Locate the cell with the specified text and output its [x, y] center coordinate. 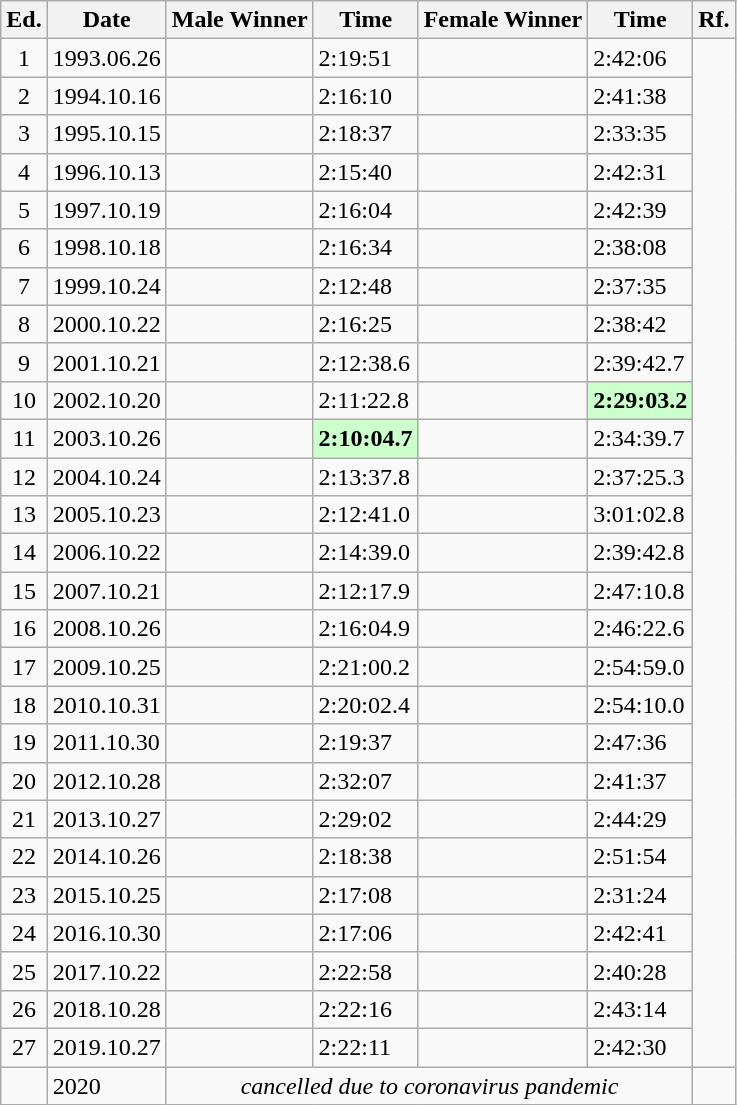
2009.10.25 [106, 667]
2002.10.20 [106, 400]
2:12:48 [366, 286]
11 [24, 438]
8 [24, 324]
2:34:39.7 [640, 438]
7 [24, 286]
22 [24, 857]
2:47:10.8 [640, 591]
2017.10.22 [106, 971]
2:20:02.4 [366, 705]
23 [24, 895]
2:42:06 [640, 58]
2011.10.30 [106, 743]
2:38:08 [640, 248]
2008.10.26 [106, 629]
1 [24, 58]
2:16:04.9 [366, 629]
2:44:29 [640, 819]
24 [24, 933]
2012.10.28 [106, 781]
18 [24, 705]
2:14:39.0 [366, 553]
5 [24, 210]
20 [24, 781]
2000.10.22 [106, 324]
2:37:35 [640, 286]
3 [24, 134]
2:47:36 [640, 743]
2005.10.23 [106, 515]
17 [24, 667]
2:40:28 [640, 971]
2:54:10.0 [640, 705]
2:18:37 [366, 134]
Male Winner [240, 20]
2:32:07 [366, 781]
2:16:34 [366, 248]
16 [24, 629]
2:38:42 [640, 324]
1996.10.13 [106, 172]
2019.10.27 [106, 1047]
2016.10.30 [106, 933]
25 [24, 971]
1993.06.26 [106, 58]
2:41:37 [640, 781]
2:22:16 [366, 1009]
2:12:38.6 [366, 362]
2007.10.21 [106, 591]
27 [24, 1047]
3:01:02.8 [640, 515]
15 [24, 591]
2:18:38 [366, 857]
2:22:11 [366, 1047]
2:39:42.7 [640, 362]
2:42:39 [640, 210]
2:31:24 [640, 895]
Female Winner [503, 20]
2014.10.26 [106, 857]
2:41:38 [640, 96]
1998.10.18 [106, 248]
6 [24, 248]
2:29:02 [366, 819]
2:19:37 [366, 743]
2018.10.28 [106, 1009]
2:16:10 [366, 96]
2006.10.22 [106, 553]
2:42:31 [640, 172]
1997.10.19 [106, 210]
21 [24, 819]
cancelled due to coronavirus pandemic [429, 1085]
4 [24, 172]
2:16:04 [366, 210]
2:54:59.0 [640, 667]
2:13:37.8 [366, 477]
2:12:17.9 [366, 591]
10 [24, 400]
Date [106, 20]
1994.10.16 [106, 96]
2:46:22.6 [640, 629]
2:22:58 [366, 971]
2:17:06 [366, 933]
2:11:22.8 [366, 400]
2:10:04.7 [366, 438]
2003.10.26 [106, 438]
2004.10.24 [106, 477]
Ed. [24, 20]
2:16:25 [366, 324]
Rf. [714, 20]
12 [24, 477]
2:19:51 [366, 58]
2:42:30 [640, 1047]
2013.10.27 [106, 819]
1999.10.24 [106, 286]
26 [24, 1009]
2:15:40 [366, 172]
2010.10.31 [106, 705]
19 [24, 743]
2:51:54 [640, 857]
9 [24, 362]
2:29:03.2 [640, 400]
13 [24, 515]
2:12:41.0 [366, 515]
14 [24, 553]
1995.10.15 [106, 134]
2:42:41 [640, 933]
2:37:25.3 [640, 477]
2020 [106, 1085]
2:43:14 [640, 1009]
2:17:08 [366, 895]
2 [24, 96]
2015.10.25 [106, 895]
2001.10.21 [106, 362]
2:21:00.2 [366, 667]
2:39:42.8 [640, 553]
2:33:35 [640, 134]
